From the cell containing the given text, extract its center point as (X, Y) coordinate. 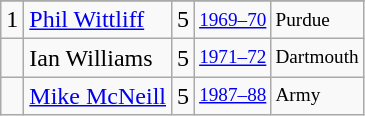
Mike McNeill (98, 96)
Army (317, 96)
Phil Wittliff (98, 20)
1971–72 (233, 58)
Ian Williams (98, 58)
1 (12, 20)
1987–88 (233, 96)
Purdue (317, 20)
Dartmouth (317, 58)
1969–70 (233, 20)
